Pinpoint the cell where the given text exists, returning its [x, y] midpoint coordinate. 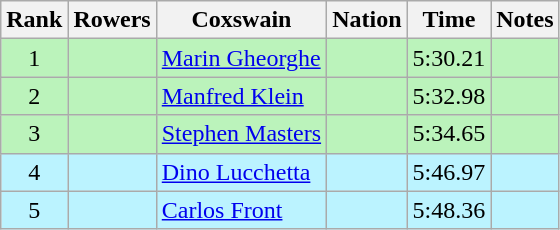
Time [449, 20]
Rank [34, 20]
Stephen Masters [241, 134]
Carlos Front [241, 210]
5:30.21 [449, 58]
2 [34, 96]
3 [34, 134]
Marin Gheorghe [241, 58]
Coxswain [241, 20]
Notes [525, 20]
Manfred Klein [241, 96]
5 [34, 210]
Nation [367, 20]
Dino Lucchetta [241, 172]
5:46.97 [449, 172]
4 [34, 172]
5:32.98 [449, 96]
1 [34, 58]
5:48.36 [449, 210]
Rowers [112, 20]
5:34.65 [449, 134]
